For the text-containing cell, return its midpoint in [X, Y] coordinate format. 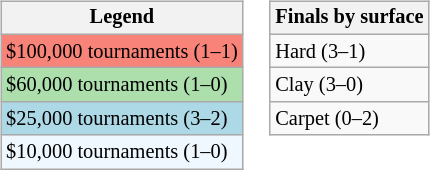
Carpet (0–2) [349, 119]
$10,000 tournaments (1–0) [122, 152]
$25,000 tournaments (3–2) [122, 119]
$60,000 tournaments (1–0) [122, 85]
Finals by surface [349, 18]
Legend [122, 18]
Hard (3–1) [349, 51]
$100,000 tournaments (1–1) [122, 51]
Clay (3–0) [349, 85]
